Return the (X, Y) coordinate for the center point of the cell that contains the specified text.  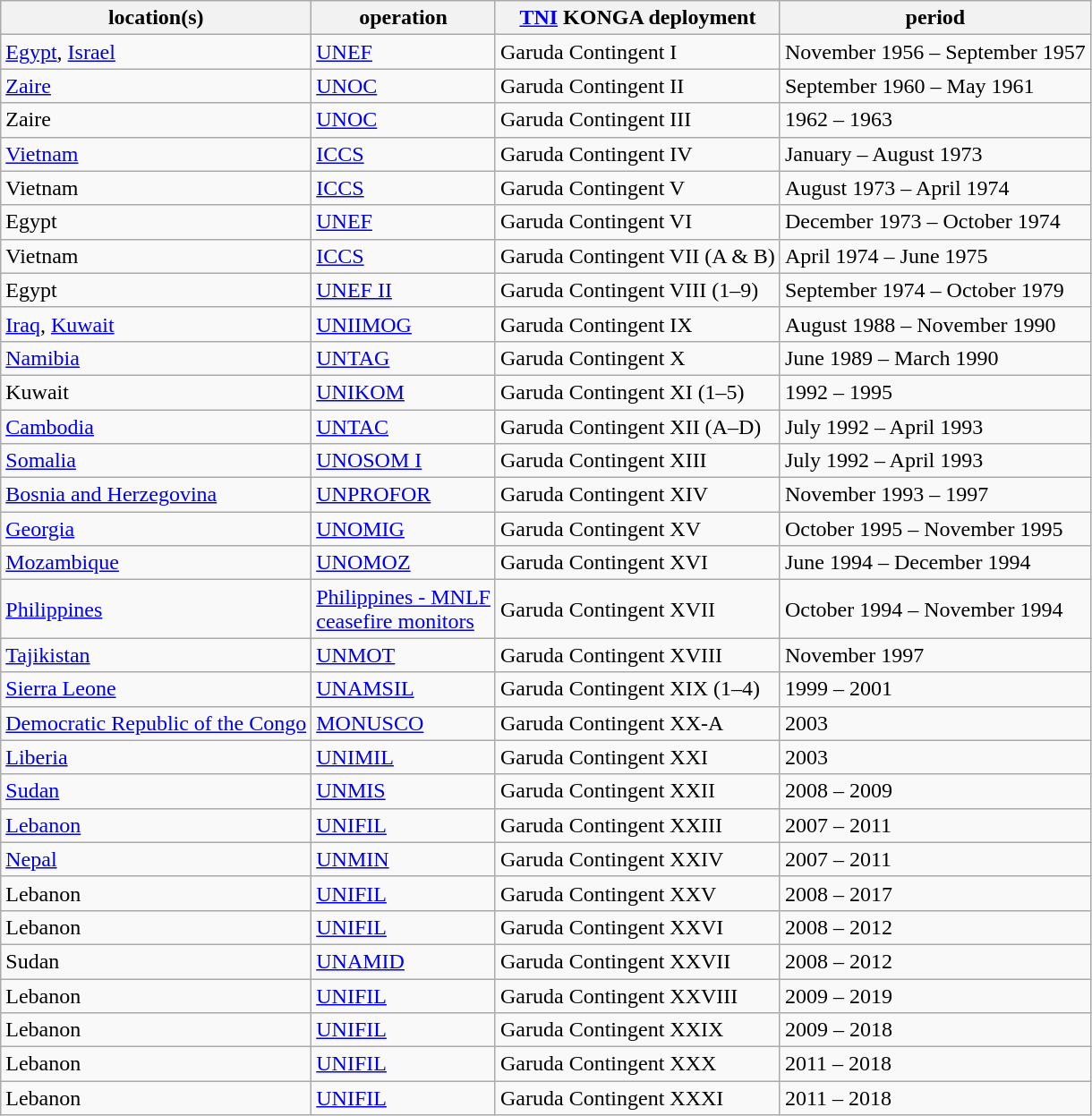
Garuda Contingent IX (637, 324)
October 1994 – November 1994 (934, 609)
November 1997 (934, 655)
location(s) (156, 18)
Garuda Contingent XV (637, 529)
August 1973 – April 1974 (934, 188)
Philippines (156, 609)
2008 – 2017 (934, 893)
UNIIMOG (404, 324)
Garuda Contingent XX-A (637, 723)
Garuda Contingent XVIII (637, 655)
UNOSOM I (404, 461)
Cambodia (156, 427)
UNMIS (404, 791)
Garuda Contingent XII (A–D) (637, 427)
Garuda Contingent XXV (637, 893)
Kuwait (156, 392)
September 1974 – October 1979 (934, 290)
UNTAC (404, 427)
August 1988 – November 1990 (934, 324)
Somalia (156, 461)
Garuda Contingent XXI (637, 757)
Garuda Contingent XXIII (637, 825)
Democratic Republic of the Congo (156, 723)
Garuda Contingent XXII (637, 791)
Garuda Contingent XVII (637, 609)
Bosnia and Herzegovina (156, 495)
Namibia (156, 358)
Garuda Contingent XXVI (637, 927)
Garuda Contingent XI (1–5) (637, 392)
Garuda Contingent V (637, 188)
Garuda Contingent XIII (637, 461)
1962 – 1963 (934, 120)
Nepal (156, 859)
2009 – 2019 (934, 996)
UNEF II (404, 290)
December 1973 – October 1974 (934, 222)
Garuda Contingent XIX (1–4) (637, 689)
TNI KONGA deployment (637, 18)
1999 – 2001 (934, 689)
Garuda Contingent VII (A & B) (637, 256)
Garuda Contingent IV (637, 154)
UNMOT (404, 655)
Garuda Contingent XXVII (637, 961)
Garuda Contingent III (637, 120)
January – August 1973 (934, 154)
Garuda Contingent XXX (637, 1064)
Garuda Contingent XXVIII (637, 996)
Garuda Contingent II (637, 86)
Tajikistan (156, 655)
Egypt, Israel (156, 52)
2008 – 2009 (934, 791)
UNAMID (404, 961)
Sierra Leone (156, 689)
Liberia (156, 757)
November 1956 – September 1957 (934, 52)
April 1974 – June 1975 (934, 256)
Garuda Contingent XIV (637, 495)
Garuda Contingent X (637, 358)
UNPROFOR (404, 495)
2009 – 2018 (934, 1030)
Mozambique (156, 563)
Iraq, Kuwait (156, 324)
UNTAG (404, 358)
Garuda Contingent VIII (1–9) (637, 290)
UNAMSIL (404, 689)
November 1993 – 1997 (934, 495)
Georgia (156, 529)
Philippines - MNLFceasefire monitors (404, 609)
Garuda Contingent I (637, 52)
June 1989 – March 1990 (934, 358)
UNIKOM (404, 392)
Garuda Contingent XXIX (637, 1030)
operation (404, 18)
1992 – 1995 (934, 392)
Garuda Contingent XVI (637, 563)
UNIMIL (404, 757)
period (934, 18)
June 1994 – December 1994 (934, 563)
Garuda Contingent XXIV (637, 859)
September 1960 – May 1961 (934, 86)
UNOMOZ (404, 563)
Garuda Contingent VI (637, 222)
UNMIN (404, 859)
MONUSCO (404, 723)
October 1995 – November 1995 (934, 529)
Garuda Contingent XXXI (637, 1098)
UNOMIG (404, 529)
